Find where the given text appears and provide that cell's center as [x, y] coordinate. 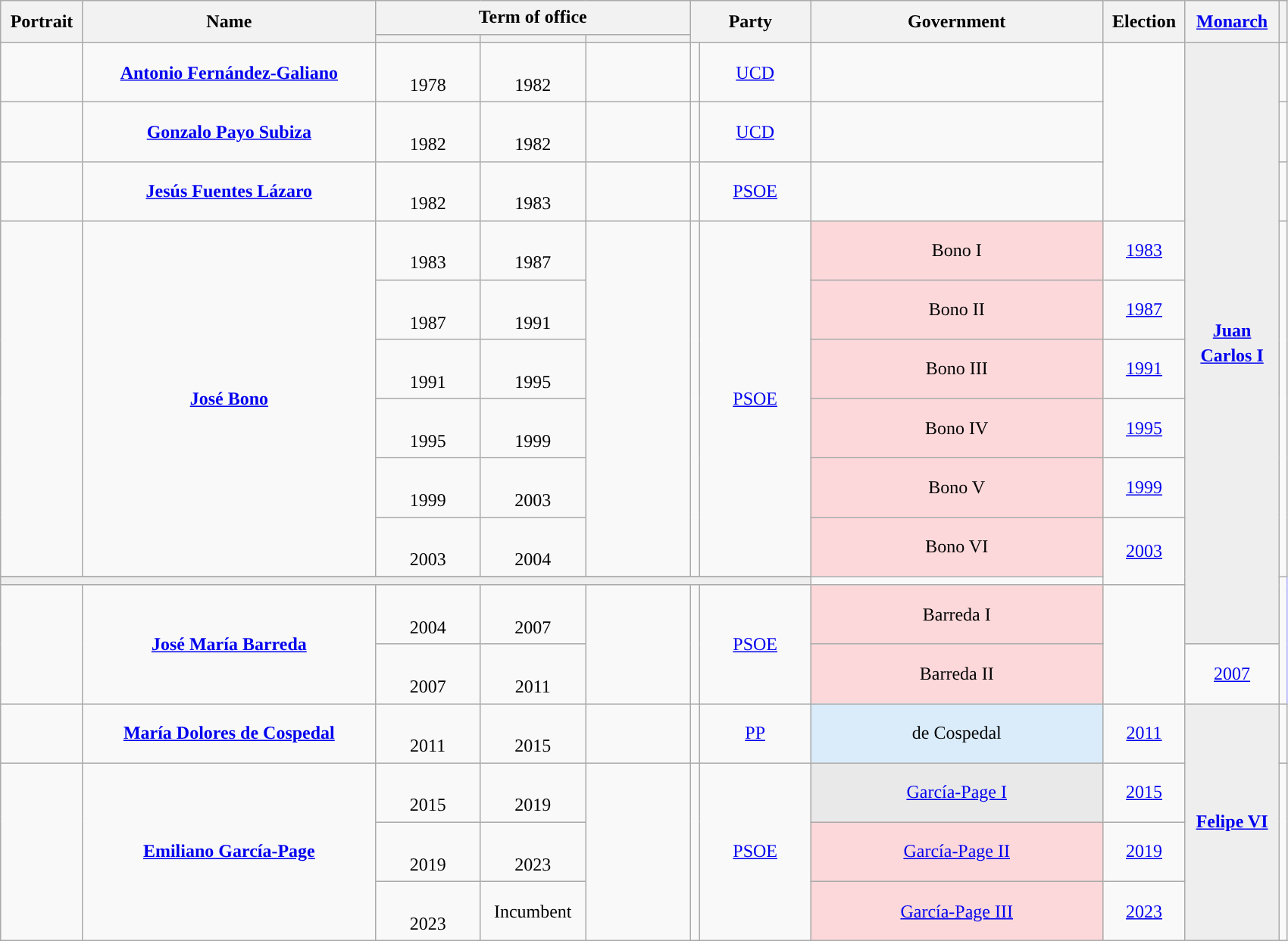
PP [755, 733]
García-Page III [957, 911]
Name [229, 22]
José Bono [229, 399]
Bono I [957, 250]
Party [750, 22]
Government [957, 22]
Bono IV [957, 428]
Juan Carlos I [1232, 343]
José María Barreda [229, 644]
Bono III [957, 369]
Antonio Fernández-Galiano [229, 72]
Bono V [957, 487]
García-Page II [957, 852]
Portrait [42, 22]
Felipe VI [1232, 823]
Gonzalo Payo Subiza [229, 132]
Bono II [957, 310]
Barreda II [957, 674]
Election [1144, 22]
María Dolores de Cospedal [229, 733]
Term of office [533, 18]
Bono VI [957, 547]
García-Page I [957, 793]
Emiliano García-Page [229, 852]
de Cospedal [957, 733]
Monarch [1232, 22]
Incumbent [533, 911]
Barreda I [957, 614]
Jesús Fuentes Lázaro [229, 191]
1978 [427, 72]
